Locate the cell with the specified text and output its [x, y] center coordinate. 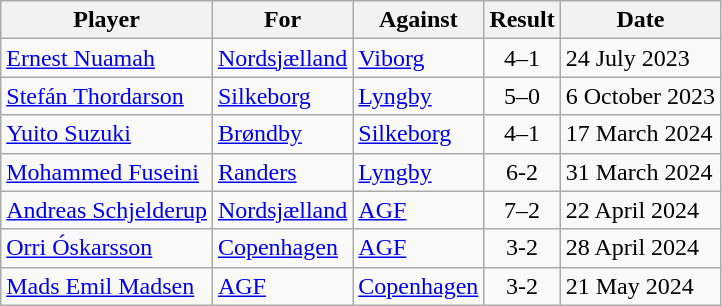
Andreas Schjelderup [107, 210]
7–2 [522, 210]
28 April 2024 [640, 248]
22 April 2024 [640, 210]
24 July 2023 [640, 58]
Date [640, 20]
Ernest Nuamah [107, 58]
31 March 2024 [640, 172]
5–0 [522, 96]
Against [418, 20]
Mads Emil Madsen [107, 286]
Player [107, 20]
Yuito Suzuki [107, 134]
21 May 2024 [640, 286]
Randers [282, 172]
Result [522, 20]
For [282, 20]
Orri Óskarsson [107, 248]
Brøndby [282, 134]
6 October 2023 [640, 96]
6-2 [522, 172]
Mohammed Fuseini [107, 172]
17 March 2024 [640, 134]
Stefán Thordarson [107, 96]
Viborg [418, 58]
